Provide the (x, y) coordinate of the cell's center where the given text is located.  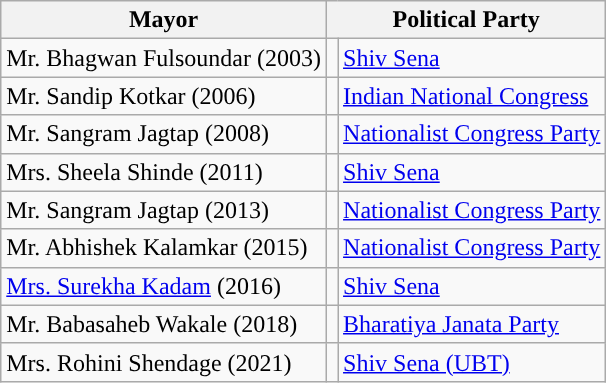
Mr. Sangram Jagtap (2013) (164, 210)
Mr. Babasaheb Wakale (2018) (164, 324)
Mrs. Surekha Kadam (2016) (164, 286)
Political Party (466, 20)
Mr. Sandip Kotkar (2006) (164, 96)
Indian National Congress (472, 96)
Mr. Sangram Jagtap (2008) (164, 134)
Bharatiya Janata Party (472, 324)
Shiv Sena (UBT) (472, 362)
Mr. Abhishek Kalamkar (2015) (164, 248)
Mrs. Rohini Shendage (2021) (164, 362)
Mayor (164, 20)
Mr. Bhagwan Fulsoundar (2003) (164, 58)
Mrs. Sheela Shinde (2011) (164, 172)
